Output the [X, Y] coordinate of the center of the cell containing the given text.  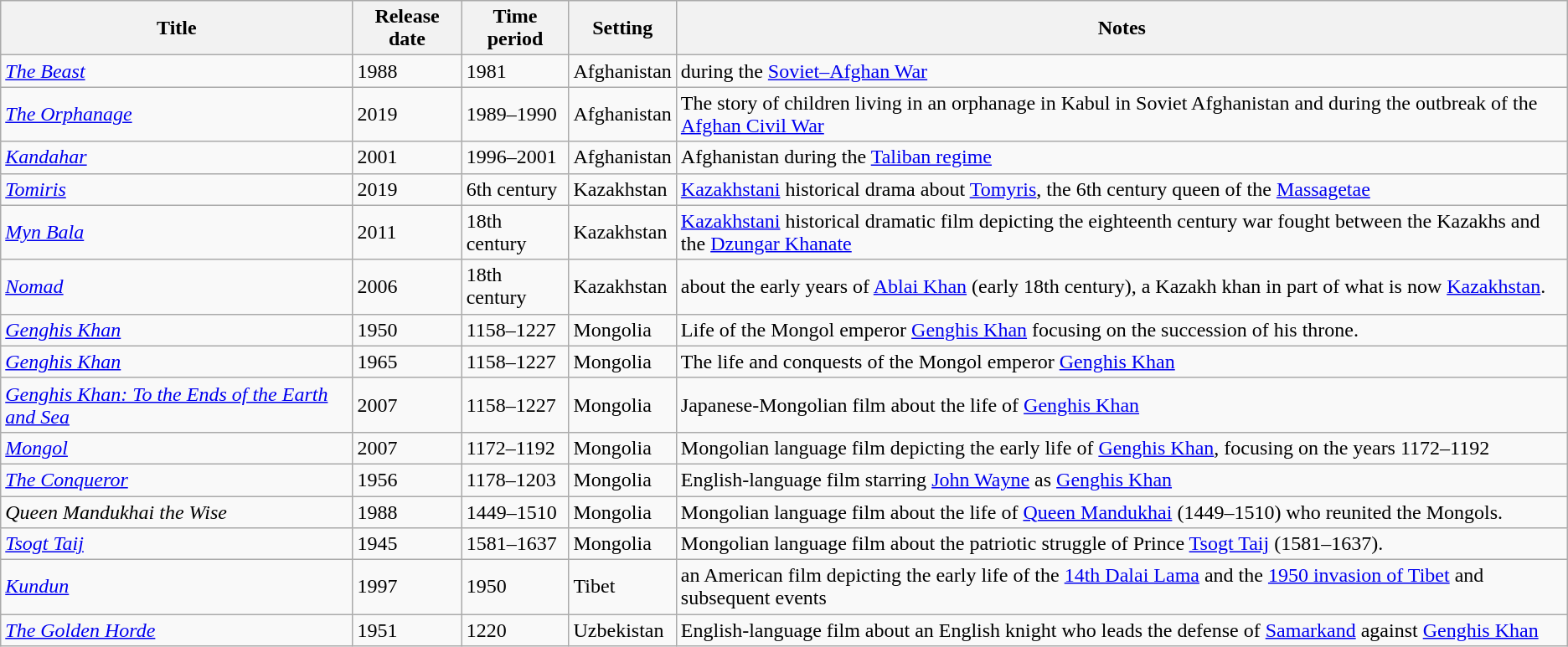
Afghanistan during the Taliban regime [1122, 157]
Kandahar [177, 157]
The life and conquests of the Mongol emperor Genghis Khan [1122, 362]
Japanese-Mongolian film about the life of Genghis Khan [1122, 405]
1172–1192 [515, 448]
1220 [515, 630]
an American film depicting the early life of the 14th Dalai Lama and the 1950 invasion of Tibet and subsequent events [1122, 588]
Mongolian language film about the patriotic struggle of Prince Tsogt Taij (1581–1637). [1122, 544]
Kazakhstani historical drama about Tomyris, the 6th century queen of the Massagetae [1122, 189]
Kazakhstani historical dramatic film depicting the eighteenth century war fought between the Kazakhs and the Dzungar Khanate [1122, 233]
1951 [407, 630]
Uzbekistan [622, 630]
Release date [407, 28]
Tsogt Taij [177, 544]
1996–2001 [515, 157]
Kundun [177, 588]
The story of children living in an orphanage in Kabul in Soviet Afghanistan and during the outbreak of the Afghan Civil War [1122, 114]
The Orphanage [177, 114]
Myn Bala [177, 233]
2006 [407, 286]
1997 [407, 588]
Setting [622, 28]
1581–1637 [515, 544]
Time period [515, 28]
Genghis Khan: To the Ends of the Earth and Sea [177, 405]
The Conqueror [177, 480]
Mongolian language film about the life of Queen Mandukhai (1449–1510) who reunited the Mongols. [1122, 511]
1981 [515, 71]
Tibet [622, 588]
1178–1203 [515, 480]
1989–1990 [515, 114]
1956 [407, 480]
Notes [1122, 28]
about the early years of Ablai Khan (early 18th century), a Kazakh khan in part of what is now Kazakhstan. [1122, 286]
The Golden Horde [177, 630]
6th century [515, 189]
Tomiris [177, 189]
Title [177, 28]
1449–1510 [515, 511]
Mongolian language film depicting the early life of Genghis Khan, focusing on the years 1172–1192 [1122, 448]
Mongol [177, 448]
Nomad [177, 286]
The Beast [177, 71]
2011 [407, 233]
2001 [407, 157]
1945 [407, 544]
English-language film about an English knight who leads the defense of Samarkand against Genghis Khan [1122, 630]
English-language film starring John Wayne as Genghis Khan [1122, 480]
Life of the Mongol emperor Genghis Khan focusing on the succession of his throne. [1122, 330]
1965 [407, 362]
Queen Mandukhai the Wise [177, 511]
during the Soviet–Afghan War [1122, 71]
